Locate the cell with the specified text and output its [x, y] center coordinate. 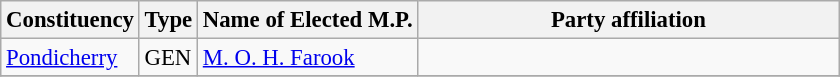
Type [168, 20]
GEN [168, 58]
M. O. H. Farook [307, 58]
Name of Elected M.P. [307, 20]
Party affiliation [628, 20]
Constituency [70, 20]
Pondicherry [70, 58]
